Output the [X, Y] coordinate of the center of the cell containing the given text.  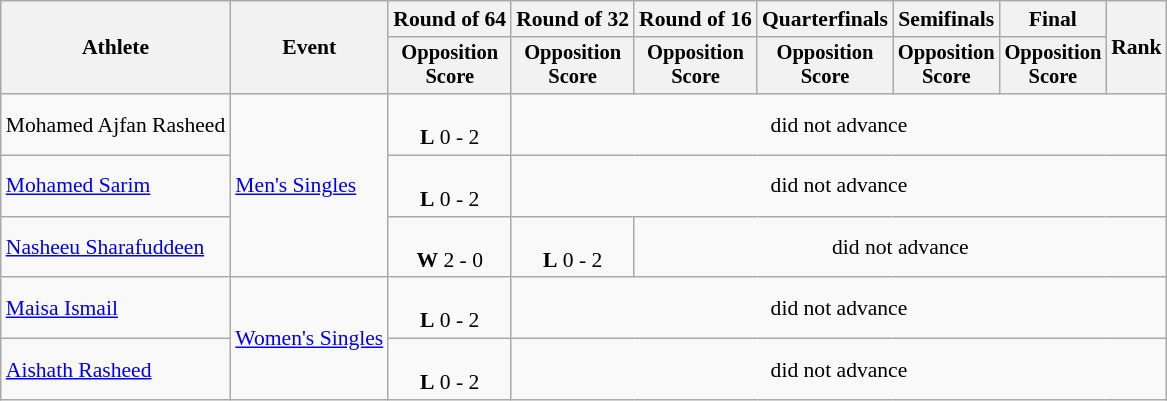
Semifinals [946, 19]
Mohamed Sarim [116, 186]
Round of 64 [450, 19]
W 2 - 0 [450, 248]
Final [1054, 19]
Mohamed Ajfan Rasheed [116, 124]
Rank [1136, 48]
Event [309, 48]
Round of 16 [696, 19]
Men's Singles [309, 186]
Women's Singles [309, 339]
Round of 32 [572, 19]
Nasheeu Sharafuddeen [116, 248]
Quarterfinals [825, 19]
Maisa Ismail [116, 308]
Athlete [116, 48]
Aishath Rasheed [116, 370]
